Locate the cell with the specified text and output its [X, Y] center coordinate. 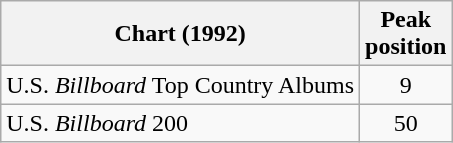
U.S. Billboard 200 [180, 123]
Chart (1992) [180, 34]
9 [406, 85]
U.S. Billboard Top Country Albums [180, 85]
Peakposition [406, 34]
50 [406, 123]
